Pinpoint the cell where the given text exists, returning its (x, y) midpoint coordinate. 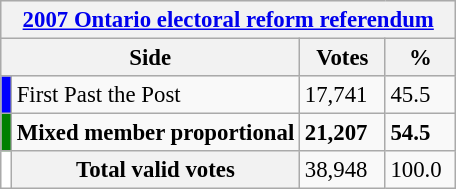
21,207 (343, 133)
First Past the Post (155, 95)
45.5 (420, 95)
% (420, 58)
2007 Ontario electoral reform referendum (228, 20)
Mixed member proportional (155, 133)
38,948 (343, 170)
Side (150, 58)
Total valid votes (155, 170)
54.5 (420, 133)
Votes (343, 58)
17,741 (343, 95)
100.0 (420, 170)
